Determine the [X, Y] coordinate at the center of the cell enclosing the given text.  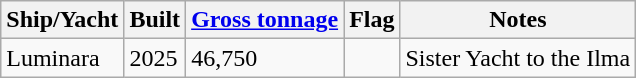
46,750 [265, 58]
2025 [155, 58]
Notes [518, 20]
Built [155, 20]
Sister Yacht to the Ilma [518, 58]
Luminara [62, 58]
Gross tonnage [265, 20]
Ship/Yacht [62, 20]
Flag [372, 20]
